Scan for the cell matching the given text and deliver its [X, Y] coordinate at center. 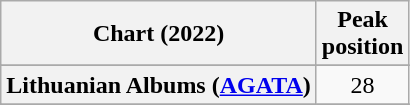
28 [362, 85]
Peakposition [362, 34]
Chart (2022) [159, 34]
Lithuanian Albums (AGATA) [159, 85]
